Capture the cell that displays the provided text and extract its [x, y] central coordinate. 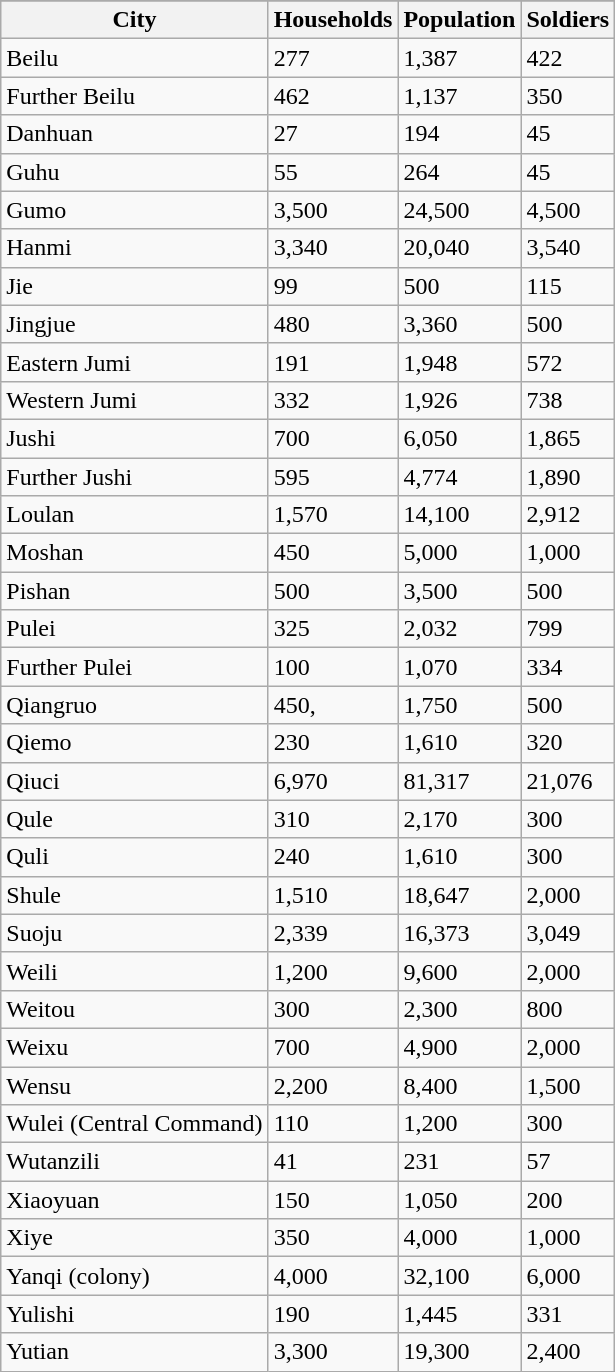
Shule [134, 895]
Western Jumi [134, 400]
2,170 [460, 819]
Wutanzili [134, 1162]
Yutian [134, 1352]
2,339 [333, 933]
5,000 [460, 553]
2,912 [568, 515]
595 [333, 477]
2,032 [460, 629]
Beilu [134, 58]
6,000 [568, 1276]
20,040 [460, 248]
1,865 [568, 438]
1,510 [333, 895]
450, [333, 705]
Further Beilu [134, 96]
Jingjue [134, 324]
2,200 [333, 1085]
1,750 [460, 705]
462 [333, 96]
Pulei [134, 629]
Further Pulei [134, 667]
Eastern Jumi [134, 362]
2,400 [568, 1352]
240 [333, 857]
99 [333, 286]
150 [333, 1200]
1,890 [568, 477]
Gumo [134, 210]
14,100 [460, 515]
8,400 [460, 1085]
Pishan [134, 591]
Qiangruo [134, 705]
Qiuci [134, 781]
Jie [134, 286]
Moshan [134, 553]
450 [333, 553]
480 [333, 324]
264 [460, 172]
Further Jushi [134, 477]
Wulei (Central Command) [134, 1124]
Xiaoyuan [134, 1200]
Suoju [134, 933]
1,137 [460, 96]
6,970 [333, 781]
190 [333, 1314]
800 [568, 1009]
230 [333, 743]
277 [333, 58]
1,570 [333, 515]
81,317 [460, 781]
57 [568, 1162]
200 [568, 1200]
110 [333, 1124]
6,050 [460, 438]
21,076 [568, 781]
Weixu [134, 1047]
Soldiers [568, 20]
799 [568, 629]
572 [568, 362]
Danhuan [134, 134]
325 [333, 629]
3,360 [460, 324]
1,050 [460, 1200]
3,049 [568, 933]
1,948 [460, 362]
Yanqi (colony) [134, 1276]
Weili [134, 971]
191 [333, 362]
Yulishi [134, 1314]
27 [333, 134]
1,926 [460, 400]
24,500 [460, 210]
1,070 [460, 667]
320 [568, 743]
4,900 [460, 1047]
Weitou [134, 1009]
334 [568, 667]
Jushi [134, 438]
16,373 [460, 933]
Population [460, 20]
18,647 [460, 895]
2,300 [460, 1009]
310 [333, 819]
332 [333, 400]
4,500 [568, 210]
738 [568, 400]
Wensu [134, 1085]
19,300 [460, 1352]
Qule [134, 819]
1,500 [568, 1085]
422 [568, 58]
Hanmi [134, 248]
32,100 [460, 1276]
55 [333, 172]
3,540 [568, 248]
Quli [134, 857]
100 [333, 667]
4,774 [460, 477]
3,300 [333, 1352]
194 [460, 134]
3,340 [333, 248]
Guhu [134, 172]
Xiye [134, 1238]
Households [333, 20]
Loulan [134, 515]
41 [333, 1162]
Qiemo [134, 743]
1,445 [460, 1314]
City [134, 20]
331 [568, 1314]
231 [460, 1162]
115 [568, 286]
9,600 [460, 971]
1,387 [460, 58]
